Detect which cell encompasses the target text, then output its (x, y) center coordinate. 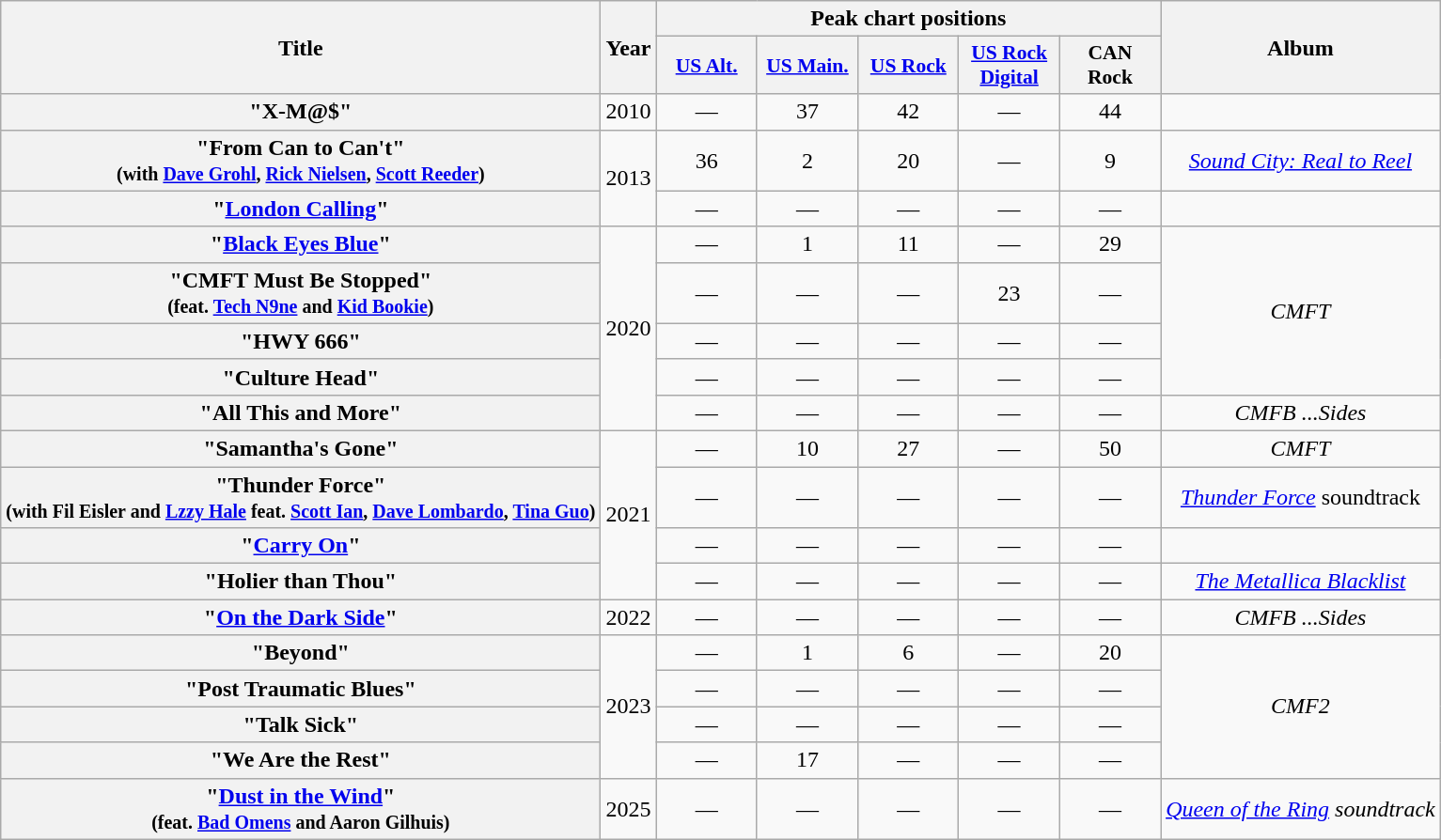
The Metallica Blacklist (1301, 582)
CMF2 (1301, 707)
"Holier than Thou" (301, 582)
"Samantha's Gone" (301, 448)
"Post Traumatic Blues" (301, 689)
2023 (628, 707)
Sound City: Real to Reel (1301, 160)
US Rock Digital (1010, 66)
CAN Rock (1109, 66)
2010 (628, 112)
"We Are the Rest" (301, 760)
"HWY 666" (301, 341)
11 (908, 244)
42 (908, 112)
US Main. (807, 66)
50 (1109, 448)
"Culture Head" (301, 377)
"Black Eyes Blue" (301, 244)
"Dust in the Wind"(feat. Bad Omens and Aaron Gilhuis) (301, 808)
37 (807, 112)
17 (807, 760)
"X-M@$" (301, 112)
Year (628, 47)
"Beyond" (301, 653)
2013 (628, 179)
"London Calling" (301, 209)
Queen of the Ring soundtrack (1301, 808)
"Thunder Force"(with Fil Eisler and Lzzy Hale feat. Scott Ian, Dave Lombardo, Tina Guo) (301, 496)
"On the Dark Side" (301, 617)
"From Can to Can't"(with Dave Grohl, Rick Nielsen, Scott Reeder) (301, 160)
2025 (628, 808)
9 (1109, 160)
"All This and More" (301, 412)
US Rock (908, 66)
29 (1109, 244)
"Talk Sick" (301, 724)
6 (908, 653)
2022 (628, 617)
2021 (628, 515)
44 (1109, 112)
10 (807, 448)
36 (707, 160)
"CMFT Must Be Stopped"(feat. Tech N9ne and Kid Bookie) (301, 293)
23 (1010, 293)
27 (908, 448)
Peak chart positions (908, 19)
Title (301, 47)
2 (807, 160)
2020 (628, 329)
"Carry On" (301, 546)
US Alt. (707, 66)
Album (1301, 47)
Thunder Force soundtrack (1301, 496)
